Search for the cell housing the specified text and yield its (x, y) center coordinate. 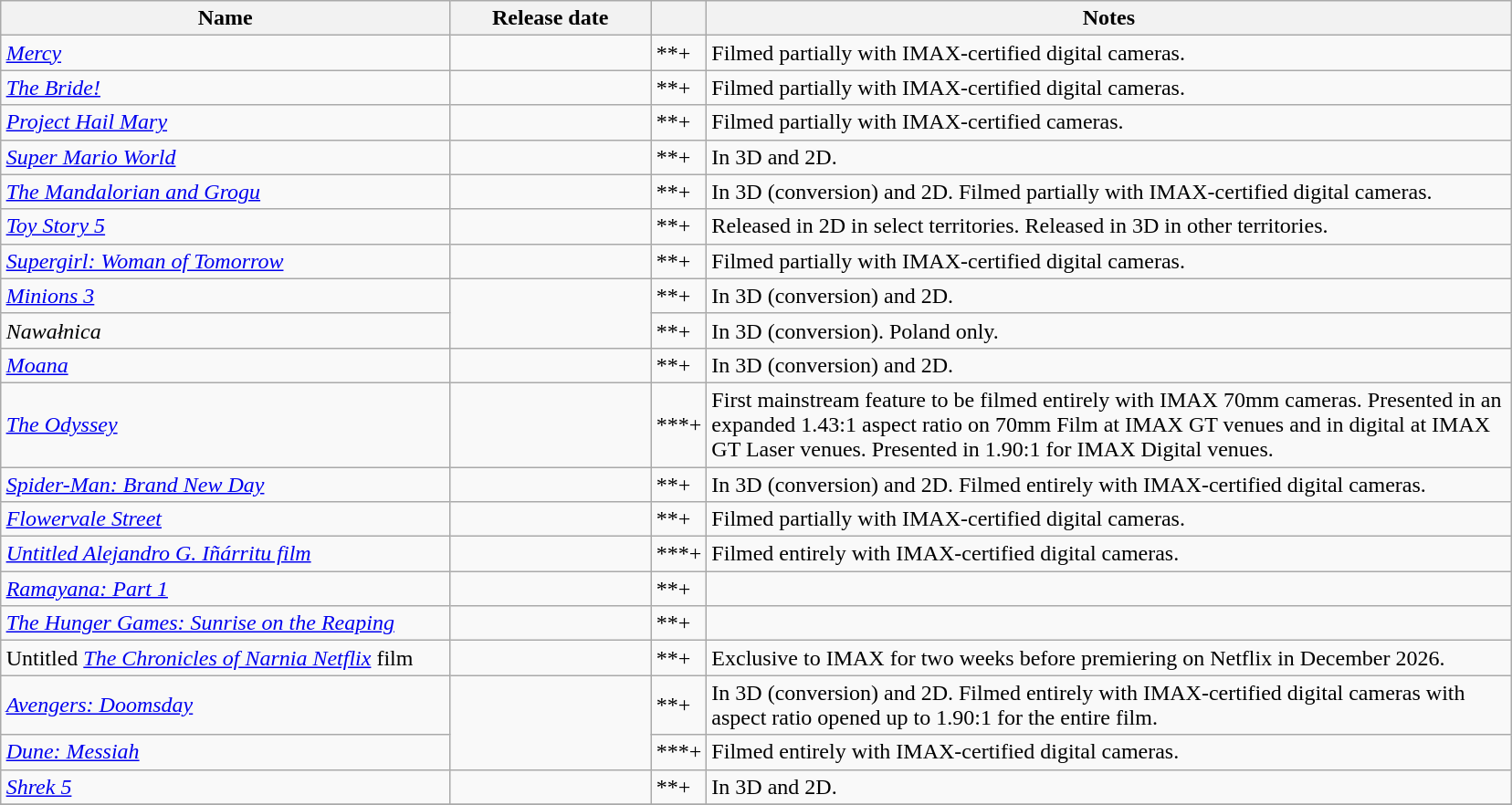
Project Hail Mary (225, 122)
The Odyssey (225, 424)
Untitled Alejandro G. Iñárritu film (225, 554)
In 3D (conversion) and 2D. Filmed entirely with IMAX-certified digital cameras with aspect ratio opened up to 1.90:1 for the entire film. (1108, 705)
Avengers: Doomsday (225, 705)
In 3D (conversion) and 2D. Filmed partially with IMAX-certified digital cameras. (1108, 192)
Released in 2D in select territories. Released in 3D in other territories. (1108, 226)
Filmed partially with IMAX-certified cameras. (1108, 122)
In 3D (conversion). Poland only. (1108, 330)
The Mandalorian and Grogu (225, 192)
Moana (225, 365)
In 3D (conversion) and 2D. Filmed entirely with IMAX-certified digital cameras. (1108, 485)
Spider-Man: Brand New Day (225, 485)
Shrek 5 (225, 787)
Untitled The Chronicles of Narnia Netflix film (225, 658)
The Hunger Games: Sunrise on the Reaping (225, 623)
Dune: Messiah (225, 752)
Notes (1108, 18)
Name (225, 18)
Toy Story 5 (225, 226)
Exclusive to IMAX for two weeks before premiering on Netflix in December 2026. (1108, 658)
Supergirl: Woman of Tomorrow (225, 261)
Minions 3 (225, 296)
Super Mario World (225, 157)
The Bride! (225, 88)
Mercy (225, 53)
Ramayana: Part 1 (225, 589)
Nawałnica (225, 330)
Release date (550, 18)
Flowervale Street (225, 519)
